Capture the cell that displays the provided text and extract its (X, Y) central coordinate. 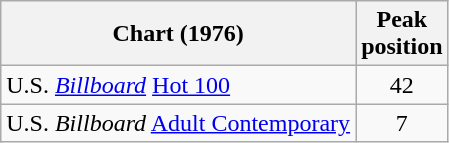
7 (402, 123)
U.S. Billboard Hot 100 (178, 85)
Chart (1976) (178, 34)
U.S. Billboard Adult Contemporary (178, 123)
Peakposition (402, 34)
42 (402, 85)
